Output the (x, y) coordinate of the center of the cell containing the given text.  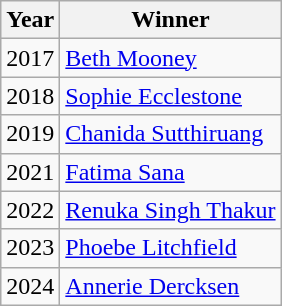
2019 (30, 134)
Sophie Ecclestone (170, 96)
Phoebe Litchfield (170, 248)
2022 (30, 210)
2021 (30, 172)
Fatima Sana (170, 172)
2023 (30, 248)
2018 (30, 96)
Year (30, 20)
Winner (170, 20)
2024 (30, 286)
Beth Mooney (170, 58)
Chanida Sutthiruang (170, 134)
Renuka Singh Thakur (170, 210)
2017 (30, 58)
Annerie Dercksen (170, 286)
